Provide the (x, y) coordinate of the cell's center where the given text is located.  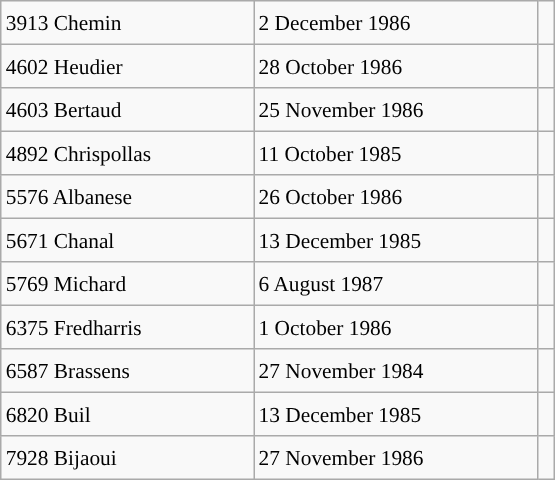
4892 Chrispollas (128, 154)
27 November 1986 (396, 458)
7928 Bijaoui (128, 458)
4603 Bertaud (128, 110)
11 October 1985 (396, 154)
5576 Albanese (128, 197)
2 December 1986 (396, 23)
3913 Chemin (128, 23)
1 October 1986 (396, 328)
5769 Michard (128, 284)
25 November 1986 (396, 110)
26 October 1986 (396, 197)
6587 Brassens (128, 371)
28 October 1986 (396, 67)
4602 Heudier (128, 67)
27 November 1984 (396, 371)
6 August 1987 (396, 284)
5671 Chanal (128, 241)
6375 Fredharris (128, 328)
6820 Buil (128, 415)
